Determine the [X, Y] coordinate at the center of the cell enclosing the given text.  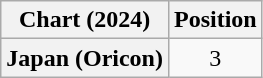
3 [215, 58]
Position [215, 20]
Chart (2024) [85, 20]
Japan (Oricon) [85, 58]
